Extract the (x, y) coordinate from the center of the cell holding the provided text.  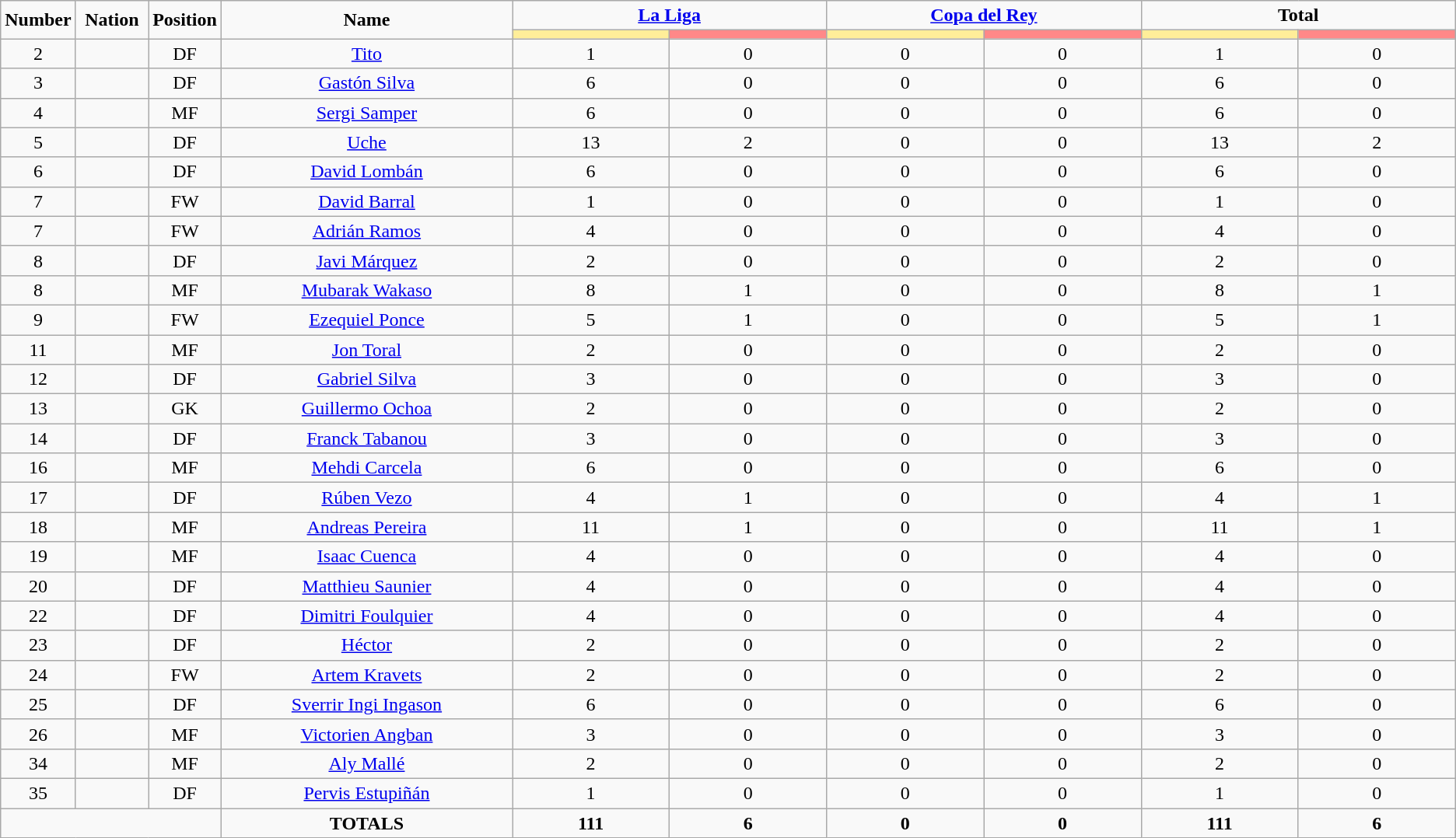
Franck Tabanou (366, 438)
20 (38, 586)
Mubarak Wakaso (366, 290)
Gabriel Silva (366, 379)
GK (185, 409)
25 (38, 704)
Name (366, 20)
David Lombán (366, 172)
Uche (366, 142)
Héctor (366, 645)
26 (38, 734)
Ezequiel Ponce (366, 319)
Sverrir Ingi Ingason (366, 704)
Adrián Ramos (366, 231)
Isaac Cuenca (366, 557)
34 (38, 763)
Position (185, 20)
Artem Kravets (366, 675)
TOTALS (366, 823)
Aly Mallé (366, 763)
18 (38, 527)
23 (38, 645)
22 (38, 616)
Dimitri Foulquier (366, 616)
Rúben Vezo (366, 498)
Number (38, 20)
Matthieu Saunier (366, 586)
Jon Toral (366, 349)
Sergi Samper (366, 113)
Javi Márquez (366, 260)
9 (38, 319)
Mehdi Carcela (366, 468)
19 (38, 557)
David Barral (366, 201)
La Liga (669, 16)
14 (38, 438)
Pervis Estupiñán (366, 793)
35 (38, 793)
Guillermo Ochoa (366, 409)
16 (38, 468)
Victorien Angban (366, 734)
Copa del Rey (984, 16)
Total (1298, 16)
Gastón Silva (366, 83)
Nation (112, 20)
24 (38, 675)
Andreas Pereira (366, 527)
17 (38, 498)
12 (38, 379)
Tito (366, 54)
